Extract the (X, Y) coordinate from the center of the cell holding the provided text.  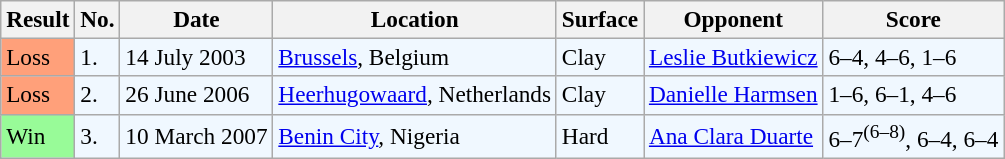
Hard (600, 136)
6–4, 4–6, 1–6 (914, 57)
3. (98, 136)
Heerhugowaard, Netherlands (415, 95)
6–7(6–8), 6–4, 6–4 (914, 136)
26 June 2006 (196, 95)
Opponent (734, 19)
14 July 2003 (196, 57)
2. (98, 95)
No. (98, 19)
Result (38, 19)
Surface (600, 19)
Benin City, Nigeria (415, 136)
Brussels, Belgium (415, 57)
Leslie Butkiewicz (734, 57)
1. (98, 57)
1–6, 6–1, 4–6 (914, 95)
10 March 2007 (196, 136)
Win (38, 136)
Location (415, 19)
Danielle Harmsen (734, 95)
Date (196, 19)
Ana Clara Duarte (734, 136)
Score (914, 19)
